Search for the cell housing the specified text and yield its (x, y) center coordinate. 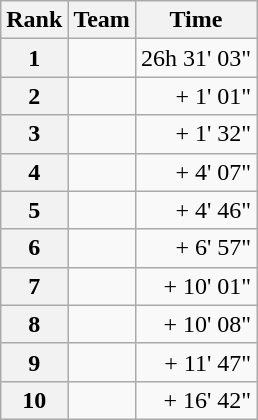
+ 11' 47" (196, 362)
1 (34, 58)
Team (102, 20)
4 (34, 172)
+ 4' 46" (196, 210)
Rank (34, 20)
5 (34, 210)
+ 1' 32" (196, 134)
8 (34, 324)
3 (34, 134)
+ 10' 08" (196, 324)
7 (34, 286)
+ 10' 01" (196, 286)
10 (34, 400)
+ 1' 01" (196, 96)
Time (196, 20)
+ 16' 42" (196, 400)
+ 4' 07" (196, 172)
9 (34, 362)
6 (34, 248)
2 (34, 96)
+ 6' 57" (196, 248)
26h 31' 03" (196, 58)
